Return the (x, y) coordinate for the center point of the cell that contains the specified text.  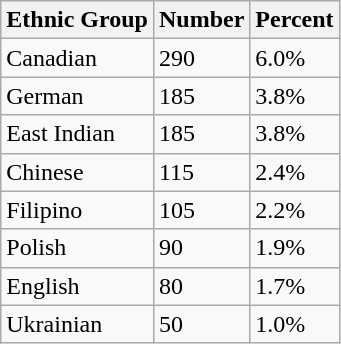
English (78, 286)
2.2% (294, 210)
Filipino (78, 210)
German (78, 96)
2.4% (294, 172)
1.0% (294, 324)
1.7% (294, 286)
Chinese (78, 172)
50 (201, 324)
Canadian (78, 58)
105 (201, 210)
East Indian (78, 134)
115 (201, 172)
80 (201, 286)
Percent (294, 20)
90 (201, 248)
Number (201, 20)
Polish (78, 248)
1.9% (294, 248)
Ukrainian (78, 324)
290 (201, 58)
Ethnic Group (78, 20)
6.0% (294, 58)
